Search for the cell housing the specified text and yield its (X, Y) center coordinate. 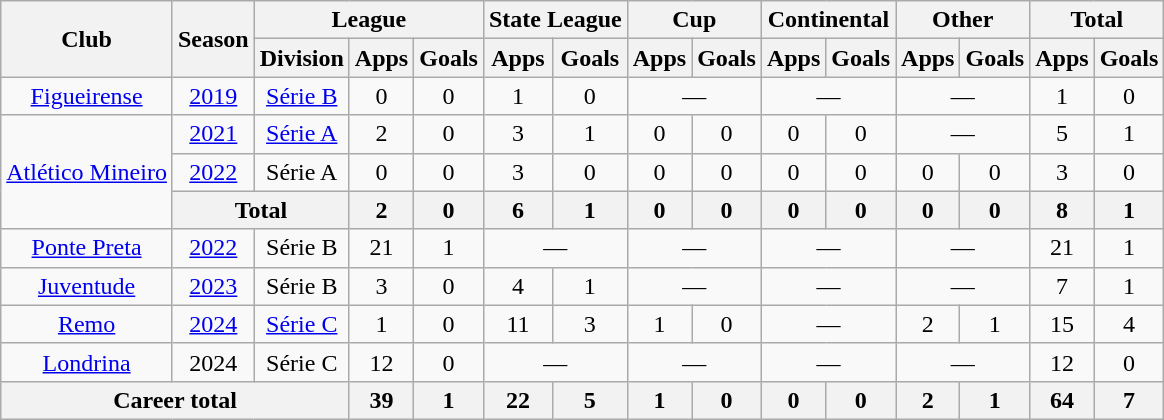
Cup (694, 20)
39 (381, 400)
2019 (213, 96)
6 (518, 210)
Season (213, 39)
11 (518, 324)
Remo (87, 324)
Continental (828, 20)
Other (963, 20)
Club (87, 39)
64 (1062, 400)
Figueirense (87, 96)
Londrina (87, 362)
Juventude (87, 286)
Career total (176, 400)
15 (1062, 324)
8 (1062, 210)
Atlético Mineiro (87, 172)
Division (302, 58)
League (368, 20)
22 (518, 400)
2023 (213, 286)
2021 (213, 134)
State League (555, 20)
Ponte Preta (87, 248)
